Locate the cell with the specified text and output its (X, Y) center coordinate. 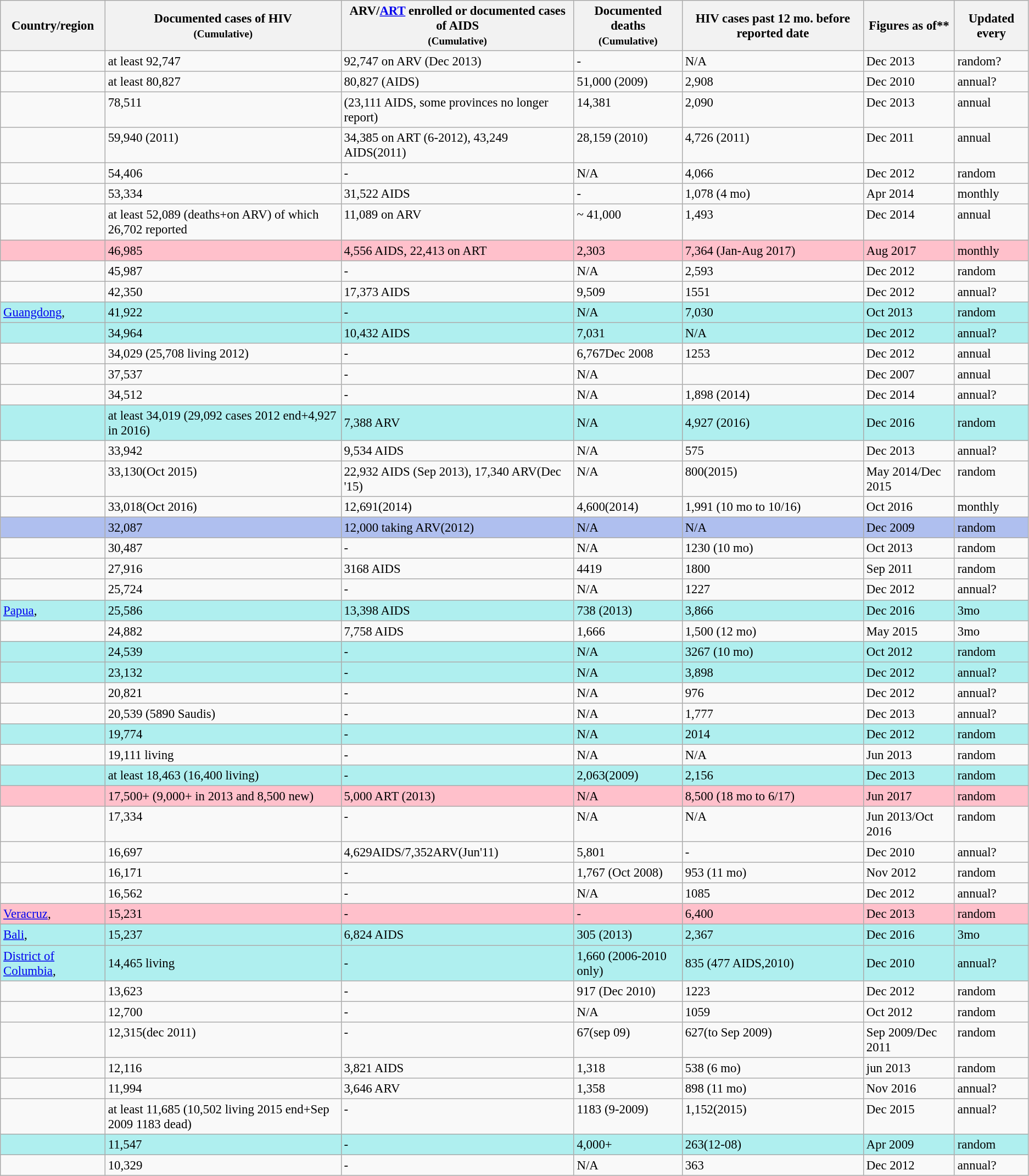
Nov 2012 (909, 873)
6,767Dec 2008 (628, 354)
16,697 (223, 852)
4,066 (773, 174)
Sep 2009/Dec 2011 (909, 1039)
Figures as of** (909, 26)
Apr 2014 (909, 194)
4,726 (2011) (773, 145)
Documented cases of HIV(Cumulative) (223, 26)
20,821 (223, 693)
8,500 (18 mo to 6/17) (773, 796)
9,509 (628, 292)
at least 18,463 (16,400 living) (223, 776)
34,385 on ART (6-2012), 43,249 AIDS(2011) (457, 145)
17,334 (223, 824)
41,922 (223, 312)
5,000 ART (2013) (457, 796)
1183 (9-2009) (628, 1116)
Papua, (53, 610)
738 (2013) (628, 610)
1085 (773, 894)
Country/region (53, 26)
2,156 (773, 776)
9,534 AIDS (457, 451)
34,512 (223, 395)
1,777 (773, 714)
ARV/ART enrolled or documented cases of AIDS(Cumulative) (457, 26)
random? (991, 62)
1,358 (628, 1089)
May 2015 (909, 631)
Bali, (53, 935)
Dec 2007 (909, 374)
1,898 (2014) (773, 395)
10,329 (223, 1165)
30,487 (223, 548)
1059 (773, 1012)
Nov 2016 (909, 1089)
22,932 AIDS (Sep 2013), 17,340 ARV(Dec '15) (457, 479)
Sep 2011 (909, 569)
363 (773, 1165)
11,089 on ARV (457, 222)
32,087 (223, 528)
1800 (773, 569)
538 (6 mo) (773, 1068)
627(to Sep 2009) (773, 1039)
46,985 (223, 250)
12,000 taking ARV(2012) (457, 528)
78,511 (223, 110)
Dec 2011 (909, 145)
51,000 (2009) (628, 82)
Jun 2017 (909, 796)
7,364 (Jan-Aug 2017) (773, 250)
3,866 (773, 610)
5,801 (628, 852)
2,303 (628, 250)
17,373 AIDS (457, 292)
92,747 on ARV (Dec 2013) (457, 62)
917 (Dec 2010) (628, 991)
11,547 (223, 1145)
80,827 (AIDS) (457, 82)
1,660 (2006-2010 only) (628, 963)
16,562 (223, 894)
575 (773, 451)
19,774 (223, 734)
~ 41,000 (628, 222)
2,908 (773, 82)
7,030 (773, 312)
59,940 (2011) (223, 145)
305 (2013) (628, 935)
4,600(2014) (628, 507)
at least 52,089 (deaths+on ARV) of which 26,702 reported (223, 222)
34,029 (25,708 living 2012) (223, 354)
4,556 AIDS, 22,413 on ART (457, 250)
15,231 (223, 915)
10,432 AIDS (457, 333)
800(2015) (773, 479)
6,400 (773, 915)
14,465 living (223, 963)
16,171 (223, 873)
1,666 (628, 631)
33,130(Oct 2015) (223, 479)
12,315(dec 2011) (223, 1039)
898 (11 mo) (773, 1089)
1230 (10 mo) (773, 548)
835 (477 AIDS,2010) (773, 963)
1,493 (773, 222)
7,758 AIDS (457, 631)
Guangdong, (53, 312)
33,942 (223, 451)
42,350 (223, 292)
1,991 (10 mo to 10/16) (773, 507)
1551 (773, 292)
12,700 (223, 1012)
20,539 (5890 Saudis) (223, 714)
953 (11 mo) (773, 873)
2,593 (773, 271)
1,500 (12 mo) (773, 631)
19,111 living (223, 755)
Updated every (991, 26)
45,987 (223, 271)
1,767 (Oct 2008) (628, 873)
1,078 (4 mo) (773, 194)
27,916 (223, 569)
6,824 AIDS (457, 935)
1223 (773, 991)
4,927 (2016) (773, 423)
4419 (628, 569)
HIV cases past 12 mo. before reported date (773, 26)
Dec 2015 (909, 1116)
3,898 (773, 672)
Apr 2009 (909, 1145)
28,159 (2010) (628, 145)
1227 (773, 590)
Veracruz, (53, 915)
2,063(2009) (628, 776)
3267 (10 mo) (773, 651)
25,586 (223, 610)
67(sep 09) (628, 1039)
25,724 (223, 590)
4,629AIDS/7,352ARV(Jun'11) (457, 852)
District of Columbia, (53, 963)
at least 92,747 (223, 62)
13,398 AIDS (457, 610)
2014 (773, 734)
at least 80,827 (223, 82)
Documented deaths(Cumulative) (628, 26)
976 (773, 693)
at least 34,019 (29,092 cases 2012 end+4,927 in 2016) (223, 423)
Jun 2013 (909, 755)
54,406 (223, 174)
34,964 (223, 333)
14,381 (628, 110)
15,237 (223, 935)
4,000+ (628, 1145)
jun 2013 (909, 1068)
17,500+ (9,000+ in 2013 and 8,500 new) (223, 796)
Dec 2009 (909, 528)
11,994 (223, 1089)
3168 AIDS (457, 569)
3,821 AIDS (457, 1068)
Oct 2016 (909, 507)
24,882 (223, 631)
May 2014/Dec 2015 (909, 479)
2,090 (773, 110)
33,018(Oct 2016) (223, 507)
(23,111 AIDS, some provinces no longer report) (457, 110)
23,132 (223, 672)
13,623 (223, 991)
Aug 2017 (909, 250)
1253 (773, 354)
1,318 (628, 1068)
53,334 (223, 194)
263(12-08) (773, 1145)
1,152(2015) (773, 1116)
31,522 AIDS (457, 194)
2,367 (773, 935)
7,388 ARV (457, 423)
3,646 ARV (457, 1089)
at least 11,685 (10,502 living 2015 end+Sep 2009 1183 dead) (223, 1116)
Jun 2013/Oct 2016 (909, 824)
12,116 (223, 1068)
24,539 (223, 651)
12,691(2014) (457, 507)
37,537 (223, 374)
7,031 (628, 333)
